Scan for the cell matching the given text and deliver its (X, Y) coordinate at center. 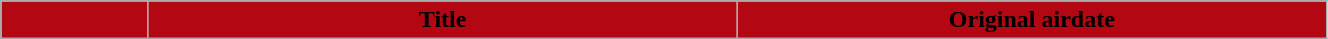
Original airdate (1032, 20)
Title (442, 20)
